Return [x, y] of the center of cell containing provided text 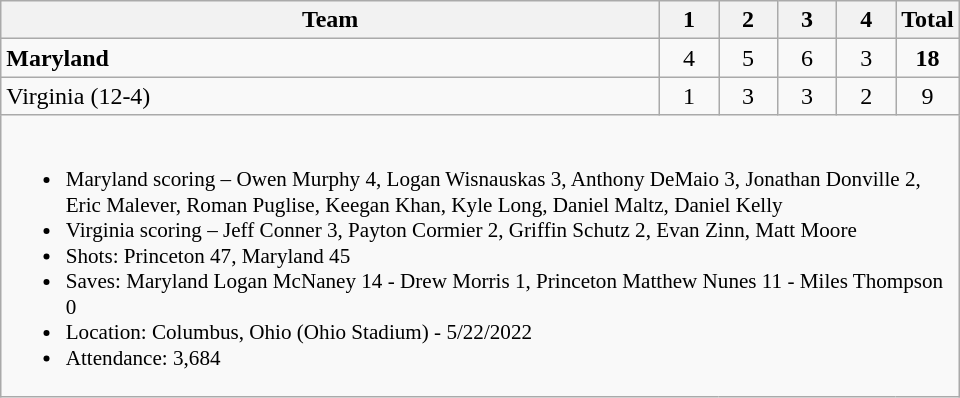
18 [928, 58]
Total [928, 20]
6 [808, 58]
Maryland [330, 58]
Team [330, 20]
Virginia (12-4) [330, 96]
9 [928, 96]
5 [748, 58]
